Pinpoint the cell where the given text exists, returning its [X, Y] midpoint coordinate. 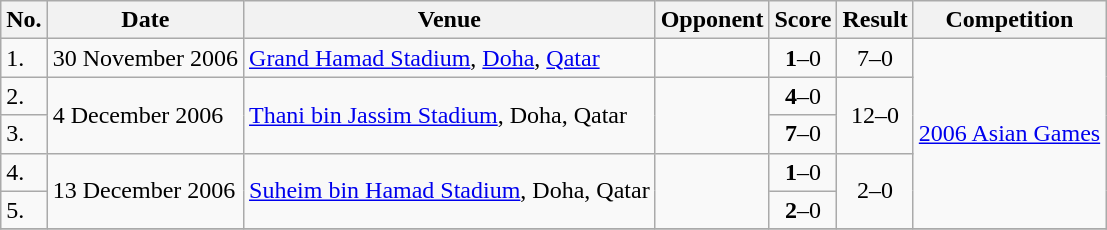
Score [803, 20]
Competition [1009, 20]
Date [145, 20]
13 December 2006 [145, 191]
Thani bin Jassim Stadium, Doha, Qatar [450, 115]
Suheim bin Hamad Stadium, Doha, Qatar [450, 191]
4–0 [803, 96]
12–0 [875, 115]
Venue [450, 20]
No. [24, 20]
2. [24, 96]
Result [875, 20]
5. [24, 210]
Grand Hamad Stadium, Doha, Qatar [450, 58]
2006 Asian Games [1009, 134]
3. [24, 134]
Opponent [712, 20]
1. [24, 58]
4 December 2006 [145, 115]
4. [24, 172]
30 November 2006 [145, 58]
